Capture the cell that displays the provided text and extract its (X, Y) central coordinate. 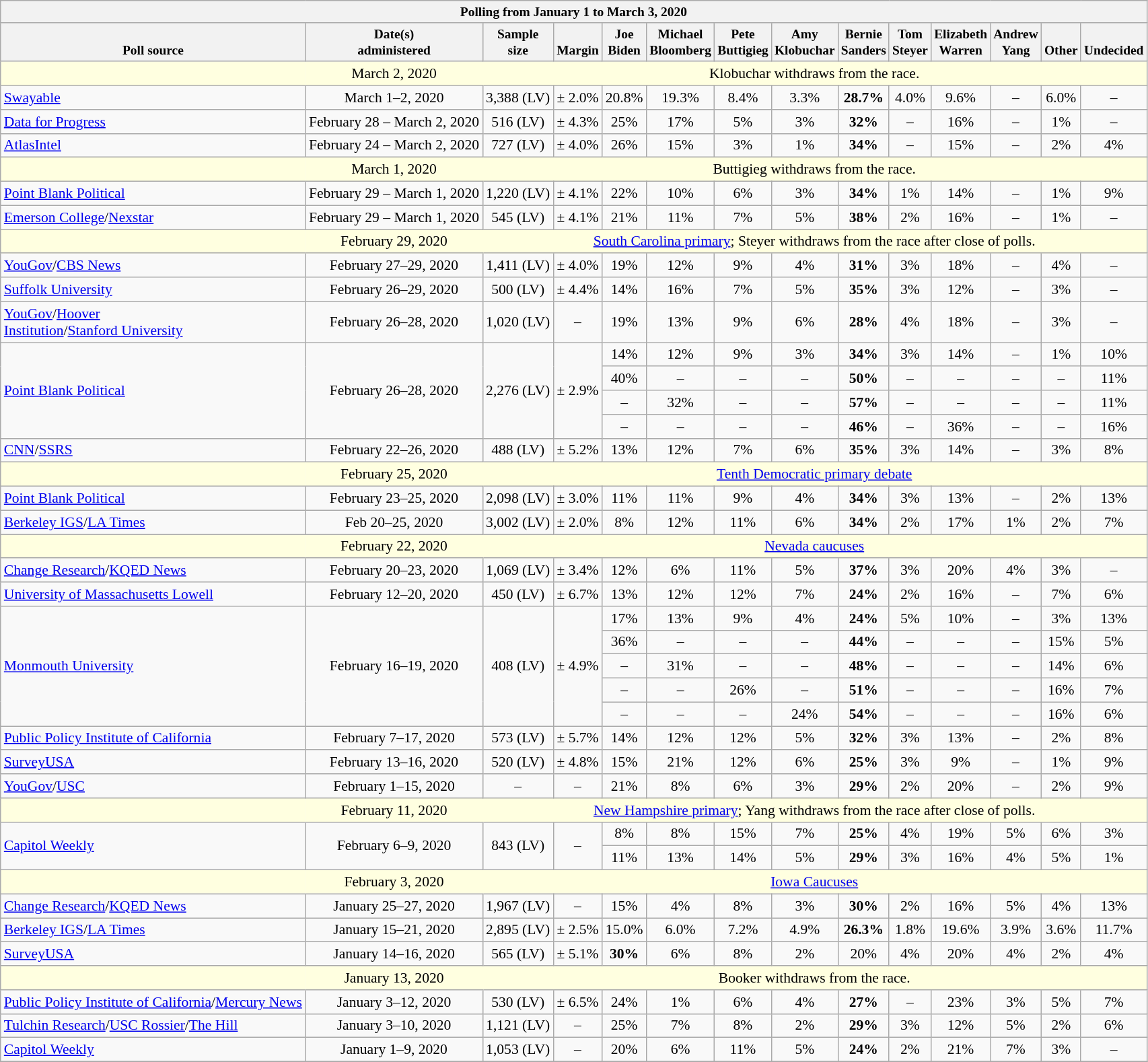
Nevada caucuses (814, 546)
545 (LV) (518, 217)
3.6% (1061, 930)
CNN/SSRS (153, 450)
March 1, 2020 (394, 170)
15.0% (624, 930)
February 13–16, 2020 (394, 763)
± 3.0% (577, 499)
± 4.4% (577, 289)
YouGov/CBS News (153, 266)
March 2, 2020 (394, 74)
1,411 (LV) (518, 266)
20.8% (624, 98)
1,069 (LV) (518, 571)
February 7–17, 2020 (394, 738)
± 4.9% (577, 666)
January 15–21, 2020 (394, 930)
TomSteyer (910, 42)
Samplesize (518, 42)
± 2.5% (577, 930)
40% (624, 379)
± 5.7% (577, 738)
February 24 – March 2, 2020 (394, 145)
2,895 (LV) (518, 930)
54% (863, 714)
9.6% (961, 98)
Public Policy Institute of California (153, 738)
February 6–9, 2020 (394, 845)
565 (LV) (518, 954)
South Carolina primary; Steyer withdraws from the race after close of polls. (814, 242)
February 16–19, 2020 (394, 666)
530 (LV) (518, 1002)
3.9% (1016, 930)
January 1–9, 2020 (394, 1050)
± 6.5% (577, 1002)
Buttigieg withdraws from the race. (814, 170)
19.3% (681, 98)
408 (LV) (518, 666)
New Hampshire primary; Yang withdraws from the race after close of polls. (814, 810)
February 11, 2020 (394, 810)
22% (624, 194)
843 (LV) (518, 845)
28% (863, 322)
3,002 (LV) (518, 522)
± 5.1% (577, 954)
2,098 (LV) (518, 499)
YouGov/HooverInstitution/Stanford University (153, 322)
AndrewYang (1016, 42)
± 2.9% (577, 390)
488 (LV) (518, 450)
Data for Progress (153, 122)
11.7% (1114, 930)
1,967 (LV) (518, 906)
Polling from January 1 to March 3, 2020 (573, 12)
February 1–15, 2020 (394, 786)
38% (863, 217)
Public Policy Institute of California/Mercury News (153, 1002)
1,121 (LV) (518, 1026)
Emerson College/Nexstar (153, 217)
Iowa Caucuses (814, 882)
27% (863, 1002)
± 4.3% (577, 122)
1,020 (LV) (518, 322)
19.6% (961, 930)
48% (863, 666)
50% (863, 379)
YouGov/USC (153, 786)
January 14–16, 2020 (394, 954)
Monmouth University (153, 666)
1.8% (910, 930)
University of Massachusetts Lowell (153, 594)
January 13, 2020 (394, 978)
AtlasIntel (153, 145)
8.4% (743, 98)
± 5.2% (577, 450)
3.3% (805, 98)
46% (863, 427)
February 28 – March 2, 2020 (394, 122)
2,276 (LV) (518, 390)
23% (961, 1002)
February 22, 2020 (394, 546)
Booker withdraws from the race. (814, 978)
JoeBiden (624, 42)
Tulchin Research/USC Rossier/The Hill (153, 1026)
February 22–26, 2020 (394, 450)
BernieSanders (863, 42)
57% (863, 402)
February 25, 2020 (394, 474)
28.7% (863, 98)
February 29, 2020 (394, 242)
February 23–25, 2020 (394, 499)
Klobuchar withdraws from the race. (814, 74)
1,220 (LV) (518, 194)
AmyKlobuchar (805, 42)
February 20–23, 2020 (394, 571)
± 3.4% (577, 571)
4.0% (910, 98)
37% (863, 571)
450 (LV) (518, 594)
516 (LV) (518, 122)
573 (LV) (518, 738)
January 3–12, 2020 (394, 1002)
Tenth Democratic primary debate (814, 474)
PeteButtigieg (743, 42)
February 12–20, 2020 (394, 594)
Poll source (153, 42)
Margin (577, 42)
1,053 (LV) (518, 1050)
MichaelBloomberg (681, 42)
26.3% (863, 930)
727 (LV) (518, 145)
ElizabethWarren (961, 42)
Swayable (153, 98)
March 1–2, 2020 (394, 98)
4.9% (805, 930)
± 4.8% (577, 763)
January 25–27, 2020 (394, 906)
Feb 20–25, 2020 (394, 522)
44% (863, 642)
3,388 (LV) (518, 98)
February 26–29, 2020 (394, 289)
Undecided (1114, 42)
Date(s)administered (394, 42)
51% (863, 691)
Other (1061, 42)
7.2% (743, 930)
February 3, 2020 (394, 882)
February 27–29, 2020 (394, 266)
January 3–10, 2020 (394, 1026)
500 (LV) (518, 289)
± 6.7% (577, 594)
Suffolk University (153, 289)
520 (LV) (518, 763)
